Identify which cell holds the provided text, then report its [X, Y] central coordinate. 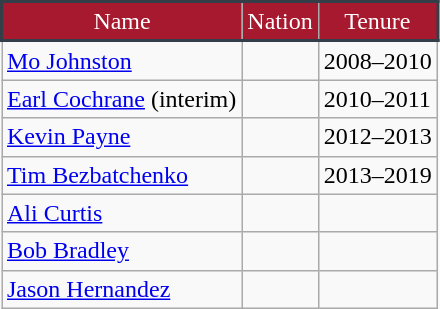
Ali Curtis [122, 213]
2010–2011 [378, 99]
Mo Johnston [122, 60]
Tim Bezbatchenko [122, 175]
Earl Cochrane (interim) [122, 99]
Bob Bradley [122, 251]
Kevin Payne [122, 137]
2013–2019 [378, 175]
Name [122, 22]
2008–2010 [378, 60]
Jason Hernandez [122, 289]
Nation [280, 22]
Tenure [378, 22]
2012–2013 [378, 137]
